Find where the given text appears and provide that cell's center as [x, y] coordinate. 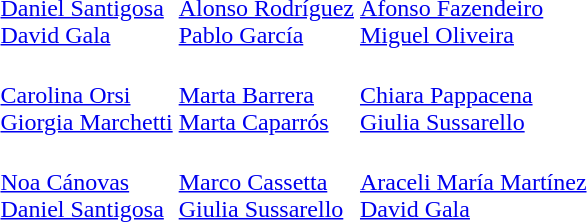
Marta BarreraMarta Caparrós [266, 95]
